Search for the cell housing the specified text and yield its (X, Y) center coordinate. 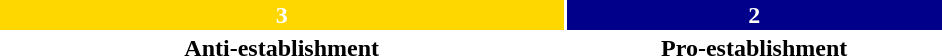
3 (282, 15)
2 (754, 15)
